Detect which cell encompasses the target text, then output its [X, Y] center coordinate. 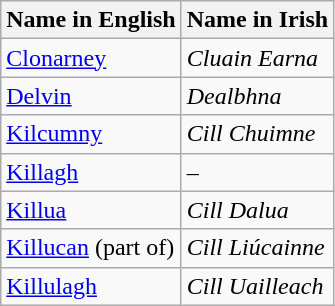
Killulagh [91, 286]
Cill Chuimne [257, 134]
Killagh [91, 172]
Dealbhna [257, 96]
Kilcumny [91, 134]
Cill Uailleach [257, 286]
Killucan (part of) [91, 248]
Name in Irish [257, 20]
Killua [91, 210]
Cill Dalua [257, 210]
Cluain Earna [257, 58]
Clonarney [91, 58]
– [257, 172]
Cill Liúcainne [257, 248]
Delvin [91, 96]
Name in English [91, 20]
